Output the (x, y) coordinate of the center of the cell containing the given text.  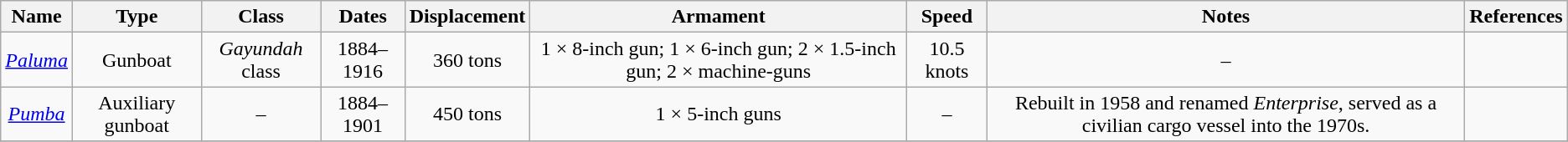
Speed (947, 17)
Type (137, 17)
Rebuilt in 1958 and renamed Enterprise, served as a civilian cargo vessel into the 1970s. (1225, 114)
1 × 8-inch gun; 1 × 6-inch gun; 2 × 1.5-inch gun; 2 × machine-guns (719, 60)
360 tons (467, 60)
Pumba (37, 114)
Displacement (467, 17)
Auxiliary gunboat (137, 114)
Armament (719, 17)
10.5 knots (947, 60)
1884–1916 (363, 60)
Name (37, 17)
Gunboat (137, 60)
1884–1901 (363, 114)
References (1516, 17)
450 tons (467, 114)
Notes (1225, 17)
Class (261, 17)
Paluma (37, 60)
1 × 5-inch guns (719, 114)
Dates (363, 17)
Gayundah class (261, 60)
